Scan for the cell matching the given text and deliver its [x, y] coordinate at center. 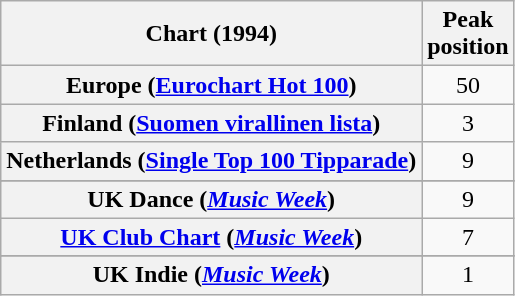
1 [468, 275]
7 [468, 237]
50 [468, 85]
Netherlands (Single Top 100 Tipparade) [212, 161]
Europe (Eurochart Hot 100) [212, 85]
UK Dance (Music Week) [212, 199]
Chart (1994) [212, 34]
3 [468, 123]
UK Indie (Music Week) [212, 275]
Peakposition [468, 34]
Finland (Suomen virallinen lista) [212, 123]
UK Club Chart (Music Week) [212, 237]
